Search for the cell housing the specified text and yield its (X, Y) center coordinate. 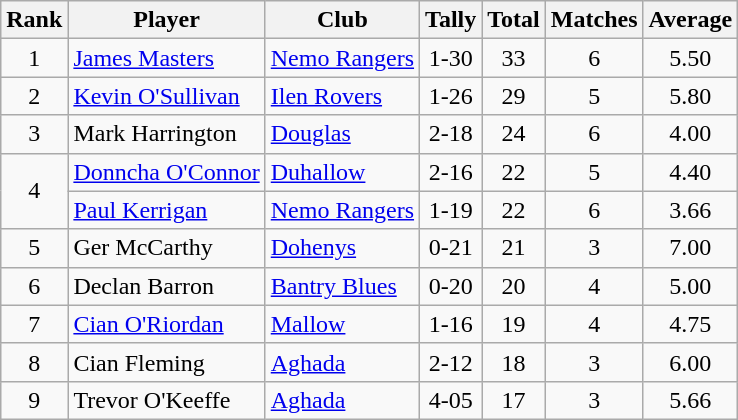
5.66 (690, 400)
Trevor O'Keeffe (166, 400)
2-12 (451, 362)
Ilen Rovers (342, 96)
2 (34, 96)
Kevin O'Sullivan (166, 96)
19 (514, 324)
1-26 (451, 96)
Bantry Blues (342, 286)
4-05 (451, 400)
Duhallow (342, 172)
Rank (34, 20)
5.80 (690, 96)
Dohenys (342, 248)
Total (514, 20)
2-16 (451, 172)
20 (514, 286)
1-30 (451, 58)
7.00 (690, 248)
Cian O'Riordan (166, 324)
Mallow (342, 324)
Tally (451, 20)
4.00 (690, 134)
Donncha O'Connor (166, 172)
5.50 (690, 58)
Paul Kerrigan (166, 210)
7 (34, 324)
Mark Harrington (166, 134)
1-19 (451, 210)
Matches (594, 20)
Club (342, 20)
17 (514, 400)
24 (514, 134)
Ger McCarthy (166, 248)
James Masters (166, 58)
3.66 (690, 210)
4.40 (690, 172)
Declan Barron (166, 286)
1 (34, 58)
Player (166, 20)
Cian Fleming (166, 362)
4.75 (690, 324)
29 (514, 96)
1-16 (451, 324)
33 (514, 58)
6.00 (690, 362)
18 (514, 362)
5.00 (690, 286)
0-20 (451, 286)
0-21 (451, 248)
9 (34, 400)
Douglas (342, 134)
8 (34, 362)
Average (690, 20)
21 (514, 248)
2-18 (451, 134)
